Locate the cell with the specified text and output its (X, Y) center coordinate. 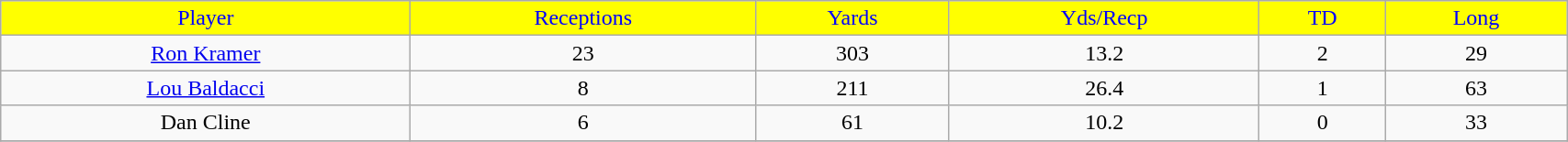
10.2 (1104, 123)
211 (852, 88)
61 (852, 123)
63 (1475, 88)
Yds/Recp (1104, 18)
2 (1323, 53)
Player (206, 18)
0 (1323, 123)
29 (1475, 53)
8 (583, 88)
6 (583, 123)
13.2 (1104, 53)
Yards (852, 18)
TD (1323, 18)
1 (1323, 88)
26.4 (1104, 88)
Ron Kramer (206, 53)
33 (1475, 123)
Long (1475, 18)
Dan Cline (206, 123)
23 (583, 53)
Lou Baldacci (206, 88)
303 (852, 53)
Receptions (583, 18)
